Provide the [X, Y] coordinate of the cell's center where the given text is located.  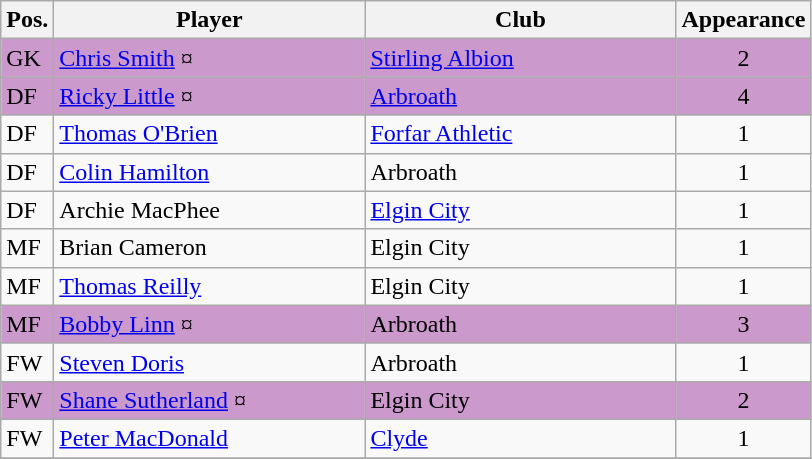
Peter MacDonald [210, 438]
GK [28, 58]
Colin Hamilton [210, 172]
Appearance [744, 20]
Brian Cameron [210, 248]
Ricky Little ¤ [210, 96]
Player [210, 20]
Thomas O'Brien [210, 134]
Stirling Albion [520, 58]
Forfar Athletic [520, 134]
3 [744, 324]
Shane Sutherland ¤ [210, 400]
Chris Smith ¤ [210, 58]
Bobby Linn ¤ [210, 324]
Steven Doris [210, 362]
Club [520, 20]
4 [744, 96]
Pos. [28, 20]
Archie MacPhee [210, 210]
Clyde [520, 438]
Thomas Reilly [210, 286]
